Capture the cell that displays the provided text and extract its (x, y) central coordinate. 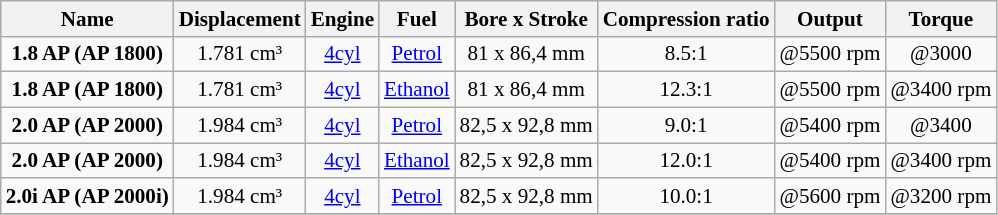
Output (830, 18)
12.3:1 (686, 90)
9.0:1 (686, 124)
Engine (342, 18)
12.0:1 (686, 160)
2.0i AP (AP 2000i) (88, 196)
@5600 rpm (830, 196)
@3400 (940, 124)
Displacement (240, 18)
@3000 (940, 54)
Bore x Stroke (526, 18)
Fuel (417, 18)
Name (88, 18)
Compression ratio (686, 18)
8.5:1 (686, 54)
Torque (940, 18)
10.0:1 (686, 196)
@3200 rpm (940, 196)
